Scan for the cell matching the given text and deliver its (x, y) coordinate at center. 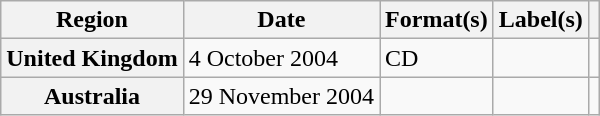
Label(s) (540, 20)
Format(s) (437, 20)
Australia (92, 96)
4 October 2004 (281, 58)
United Kingdom (92, 58)
CD (437, 58)
29 November 2004 (281, 96)
Region (92, 20)
Date (281, 20)
